Identify which cell holds the provided text, then report its [x, y] central coordinate. 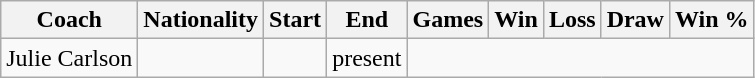
Draw [635, 20]
Win [516, 20]
Win % [712, 20]
present [367, 58]
Julie Carlson [70, 58]
Nationality [201, 20]
Loss [572, 20]
Coach [70, 20]
Games [448, 20]
Start [296, 20]
End [367, 20]
